Find where the given text appears and provide that cell's center as (X, Y) coordinate. 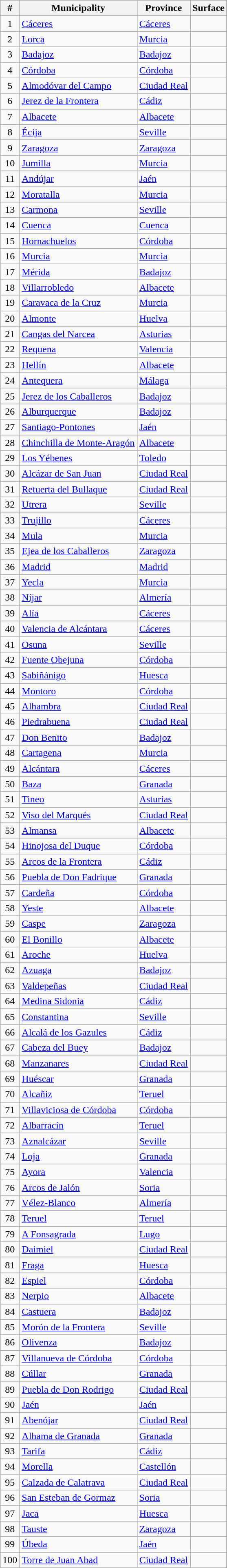
Villarrobledo (78, 287)
82 (10, 1281)
62 (10, 970)
95 (10, 1482)
80 (10, 1250)
35 (10, 551)
Tauste (78, 1529)
33 (10, 520)
28 (10, 442)
38 (10, 598)
97 (10, 1513)
11 (10, 179)
Yeste (78, 908)
49 (10, 769)
Jerez de la Frontera (78, 101)
88 (10, 1374)
100 (10, 1560)
Alhama de Granada (78, 1435)
98 (10, 1529)
39 (10, 613)
12 (10, 194)
7 (10, 117)
Manzanares (78, 1063)
53 (10, 830)
84 (10, 1312)
83 (10, 1296)
Carmona (78, 210)
73 (10, 1141)
San Esteban de Gormaz (78, 1498)
63 (10, 986)
Alía (78, 613)
Alcántara (78, 769)
13 (10, 210)
3 (10, 55)
Hornachuelos (78, 241)
Aroche (78, 955)
21 (10, 334)
Municipality (78, 8)
18 (10, 287)
Écija (78, 132)
Alcázar de San Juan (78, 474)
Fuente Obejuna (78, 660)
93 (10, 1451)
25 (10, 396)
31 (10, 489)
Ejea de los Caballeros (78, 551)
32 (10, 505)
55 (10, 861)
Ayora (78, 1172)
Sabiñánigo (78, 675)
Jaca (78, 1513)
57 (10, 892)
Abenójar (78, 1420)
10 (10, 163)
Daimiel (78, 1250)
Torre de Juan Abad (78, 1560)
Loja (78, 1156)
56 (10, 877)
Osuna (78, 644)
59 (10, 923)
1 (10, 24)
Alburquerque (78, 411)
64 (10, 1001)
27 (10, 427)
48 (10, 753)
2 (10, 39)
61 (10, 955)
Puebla de Don Fadrique (78, 877)
Province (163, 8)
40 (10, 629)
Nerpio (78, 1296)
Morella (78, 1467)
# (10, 8)
65 (10, 1017)
Retuerta del Bullaque (78, 489)
Málaga (163, 380)
Arcos de Jalón (78, 1188)
Moratalla (78, 194)
Cartagena (78, 753)
Jumilla (78, 163)
41 (10, 644)
6 (10, 101)
Baza (78, 784)
Villanueva de Córdoba (78, 1358)
94 (10, 1467)
Albarracín (78, 1125)
Calzada de Calatrava (78, 1482)
Jerez de los Caballeros (78, 396)
Morón de la Frontera (78, 1327)
20 (10, 318)
81 (10, 1265)
68 (10, 1063)
14 (10, 225)
Mérida (78, 272)
Tarifa (78, 1451)
Cardeña (78, 892)
46 (10, 722)
60 (10, 939)
Cúllar (78, 1374)
77 (10, 1203)
Alcalá de los Gazules (78, 1032)
87 (10, 1358)
52 (10, 815)
Trujillo (78, 520)
36 (10, 567)
78 (10, 1219)
Montoro (78, 691)
Lorca (78, 39)
34 (10, 536)
9 (10, 148)
47 (10, 738)
Castuera (78, 1312)
Constantina (78, 1017)
Espiel (78, 1281)
Caspe (78, 923)
Hellín (78, 365)
Úbeda (78, 1544)
4 (10, 70)
23 (10, 365)
85 (10, 1327)
90 (10, 1405)
43 (10, 675)
Valdepeñas (78, 986)
Olivenza (78, 1343)
Don Benito (78, 738)
89 (10, 1389)
Yecla (78, 582)
37 (10, 582)
Villaviciosa de Córdoba (78, 1110)
Almansa (78, 830)
42 (10, 660)
Viso del Marqués (78, 815)
Los Yébenes (78, 458)
Fraga (78, 1265)
96 (10, 1498)
El Bonillo (78, 939)
Alhambra (78, 707)
Medina Sidonia (78, 1001)
Lugo (163, 1234)
86 (10, 1343)
Tineo (78, 799)
Requena (78, 349)
30 (10, 474)
Alcañiz (78, 1094)
72 (10, 1125)
Utrera (78, 505)
Arcos de la Frontera (78, 861)
75 (10, 1172)
Azuaga (78, 970)
Castellón (163, 1467)
44 (10, 691)
71 (10, 1110)
74 (10, 1156)
24 (10, 380)
92 (10, 1435)
Vélez-Blanco (78, 1203)
Chinchilla de Monte-Aragón (78, 442)
Almodóvar del Campo (78, 86)
17 (10, 272)
76 (10, 1188)
Surface (209, 8)
51 (10, 799)
Toledo (163, 458)
5 (10, 86)
Cangas del Narcea (78, 334)
Santiago-Pontones (78, 427)
Caravaca de la Cruz (78, 303)
Cabeza del Buey (78, 1048)
Aznalcázar (78, 1141)
66 (10, 1032)
22 (10, 349)
67 (10, 1048)
Almonte (78, 318)
54 (10, 846)
Andújar (78, 179)
16 (10, 256)
Valencia de Alcántara (78, 629)
Antequera (78, 380)
Hinojosa del Duque (78, 846)
45 (10, 707)
91 (10, 1420)
70 (10, 1094)
15 (10, 241)
Mula (78, 536)
8 (10, 132)
Níjar (78, 598)
79 (10, 1234)
50 (10, 784)
Piedrabuena (78, 722)
Huéscar (78, 1079)
58 (10, 908)
A Fonsagrada (78, 1234)
19 (10, 303)
29 (10, 458)
99 (10, 1544)
69 (10, 1079)
Puebla de Don Rodrigo (78, 1389)
26 (10, 411)
